Extract the [x, y] coordinate from the center of the cell holding the provided text.  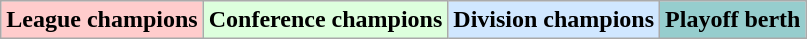
Conference champions [326, 20]
League champions [102, 20]
Playoff berth [733, 20]
Division champions [554, 20]
